Capture the cell that displays the provided text and extract its [X, Y] central coordinate. 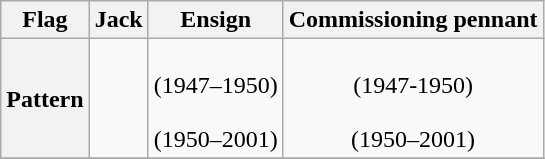
(1947–1950)(1950–2001) [216, 98]
Pattern [45, 98]
(1947-1950)(1950–2001) [413, 98]
Jack [118, 20]
Ensign [216, 20]
Flag [45, 20]
Commissioning pennant [413, 20]
